From the cell containing the given text, extract its center point as [x, y] coordinate. 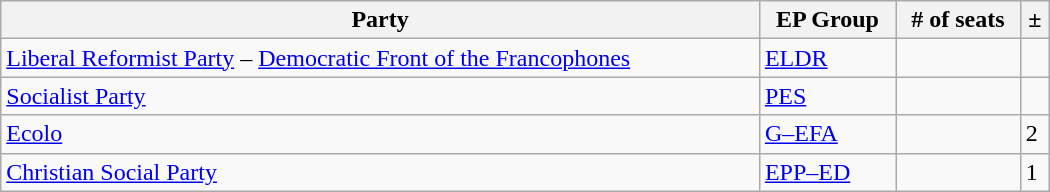
# of seats [958, 20]
Party [380, 20]
EPP–ED [827, 172]
2 [1034, 134]
PES [827, 96]
G–EFA [827, 134]
ELDR [827, 58]
1 [1034, 172]
Liberal Reformist Party – Democratic Front of the Francophones [380, 58]
Ecolo [380, 134]
EP Group [827, 20]
Socialist Party [380, 96]
Christian Social Party [380, 172]
± [1034, 20]
